Search for the cell housing the specified text and yield its (X, Y) center coordinate. 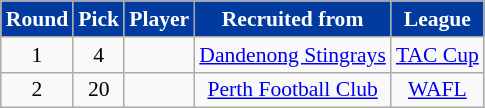
Dandenong Stingrays (292, 55)
Pick (98, 19)
TAC Cup (438, 55)
1 (38, 55)
Perth Football Club (292, 90)
WAFL (438, 90)
2 (38, 90)
Recruited from (292, 19)
League (438, 19)
4 (98, 55)
20 (98, 90)
Player (159, 19)
Round (38, 19)
